Capture the cell that displays the provided text and extract its (X, Y) central coordinate. 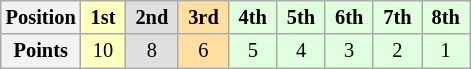
4 (301, 51)
5th (301, 17)
Points (41, 51)
5 (253, 51)
4th (253, 17)
3rd (203, 17)
3 (349, 51)
2 (397, 51)
6 (203, 51)
2nd (152, 17)
8 (152, 51)
7th (397, 17)
1st (104, 17)
1 (446, 51)
6th (349, 17)
8th (446, 17)
10 (104, 51)
Position (41, 17)
